Find where the given text appears and provide that cell's center as [x, y] coordinate. 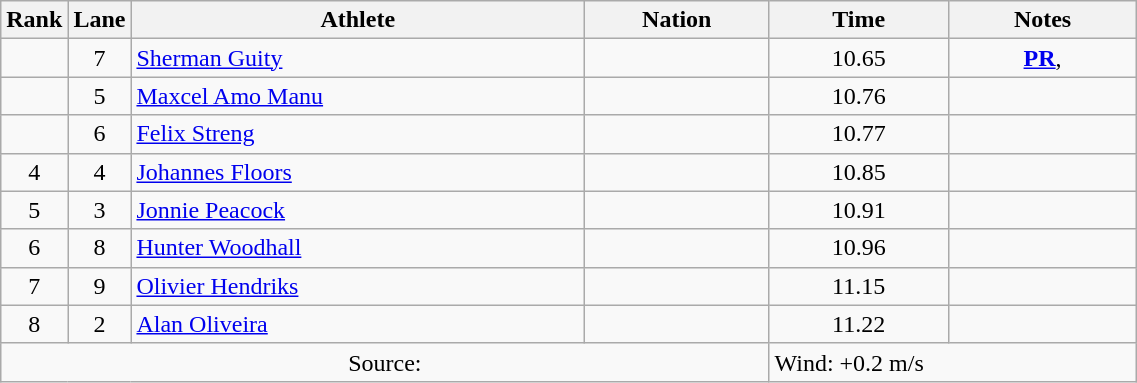
11.22 [858, 324]
Hunter Woodhall [358, 248]
Olivier Hendriks [358, 286]
10.85 [858, 172]
10.76 [858, 96]
2 [100, 324]
Johannes Floors [358, 172]
Wind: +0.2 m/s [953, 362]
10.77 [858, 134]
Alan Oliveira [358, 324]
3 [100, 210]
Jonnie Peacock [358, 210]
Source: [385, 362]
10.65 [858, 58]
10.96 [858, 248]
11.15 [858, 286]
Notes [1042, 20]
Maxcel Amo Manu [358, 96]
PR, [1042, 58]
10.91 [858, 210]
Nation [677, 20]
Felix Streng [358, 134]
9 [100, 286]
Athlete [358, 20]
Lane [100, 20]
Sherman Guity [358, 58]
Time [858, 20]
Rank [34, 20]
